Return (X, Y) of the center of cell containing provided text 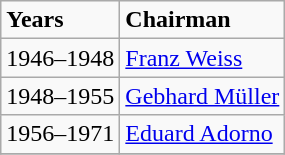
Eduard Adorno (202, 134)
Franz Weiss (202, 58)
1946–1948 (60, 58)
1956–1971 (60, 134)
1948–1955 (60, 96)
Gebhard Müller (202, 96)
Years (60, 20)
Chairman (202, 20)
